Scan for the cell matching the given text and deliver its [x, y] coordinate at center. 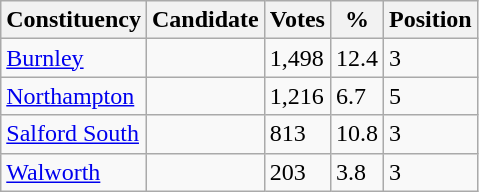
Constituency [74, 20]
203 [297, 172]
1,216 [297, 96]
10.8 [356, 134]
3.8 [356, 172]
5 [430, 96]
6.7 [356, 96]
1,498 [297, 58]
Walworth [74, 172]
12.4 [356, 58]
Candidate [205, 20]
Burnley [74, 58]
Position [430, 20]
Salford South [74, 134]
Northampton [74, 96]
813 [297, 134]
Votes [297, 20]
% [356, 20]
